Pinpoint the cell where the given text exists, returning its [x, y] midpoint coordinate. 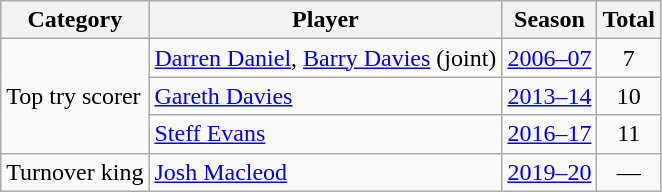
Category [75, 20]
11 [629, 134]
— [629, 172]
Total [629, 20]
Gareth Davies [326, 96]
Darren Daniel, Barry Davies (joint) [326, 58]
2006–07 [550, 58]
10 [629, 96]
2016–17 [550, 134]
Steff Evans [326, 134]
Turnover king [75, 172]
Player [326, 20]
2013–14 [550, 96]
Top try scorer [75, 96]
Josh Macleod [326, 172]
2019–20 [550, 172]
7 [629, 58]
Season [550, 20]
